Provide the [x, y] coordinate of the cell's center where the given text is located.  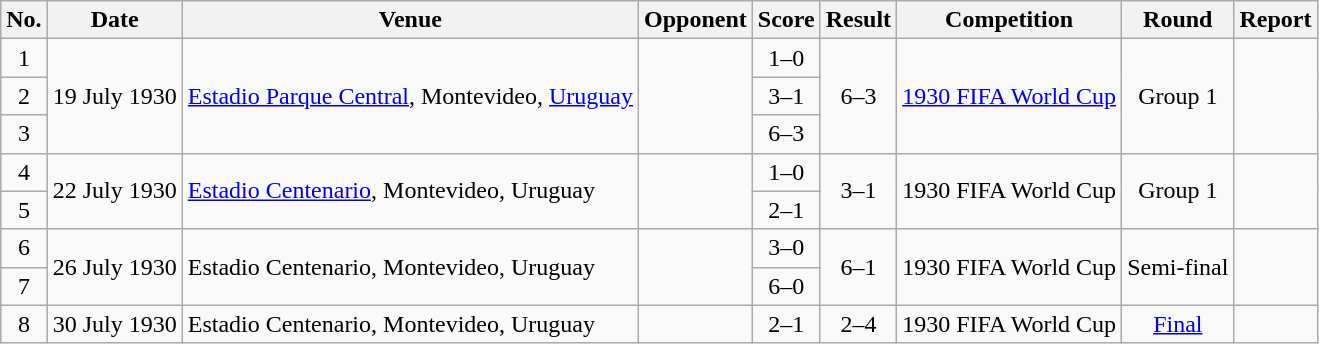
8 [24, 324]
1 [24, 58]
2–4 [858, 324]
Final [1178, 324]
Semi-final [1178, 267]
5 [24, 210]
Report [1276, 20]
Venue [410, 20]
6 [24, 248]
Score [786, 20]
Competition [1010, 20]
6–0 [786, 286]
30 July 1930 [114, 324]
4 [24, 172]
Opponent [696, 20]
7 [24, 286]
19 July 1930 [114, 96]
3–0 [786, 248]
2 [24, 96]
3 [24, 134]
Result [858, 20]
26 July 1930 [114, 267]
22 July 1930 [114, 191]
6–1 [858, 267]
Estadio Parque Central, Montevideo, Uruguay [410, 96]
No. [24, 20]
Round [1178, 20]
Date [114, 20]
